Output the (X, Y) coordinate of the center of the cell containing the given text.  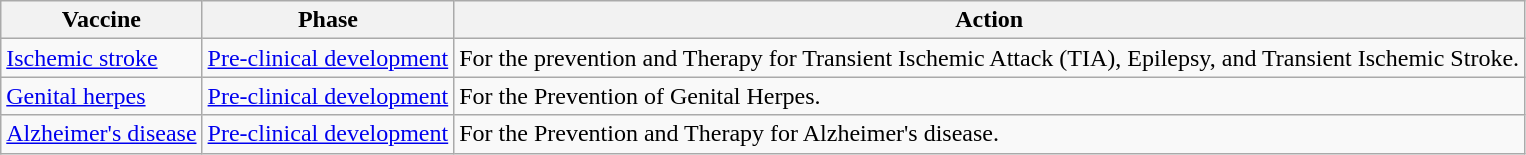
For the Prevention of Genital Herpes. (990, 96)
Vaccine (102, 20)
For the prevention and Therapy for Transient Ischemic Attack (TIA), Epilepsy, and Transient Ischemic Stroke. (990, 58)
Alzheimer's disease (102, 134)
Phase (328, 20)
Genital herpes (102, 96)
Ischemic stroke (102, 58)
For the Prevention and Therapy for Alzheimer's disease. (990, 134)
Action (990, 20)
